For the text-containing cell, return its midpoint in [X, Y] coordinate format. 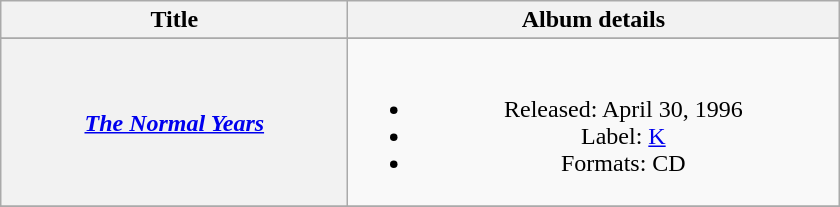
Album details [594, 20]
Released: April 30, 1996Label: KFormats: CD [594, 122]
The Normal Years [174, 122]
Title [174, 20]
